Return the (X, Y) coordinate for the center point of the cell that contains the specified text.  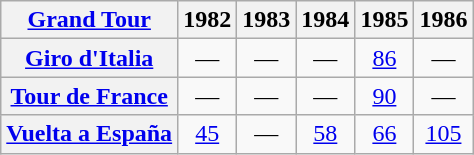
1984 (326, 20)
90 (384, 96)
86 (384, 58)
Tour de France (90, 96)
1985 (384, 20)
Vuelta a España (90, 134)
58 (326, 134)
1983 (266, 20)
Grand Tour (90, 20)
1986 (444, 20)
105 (444, 134)
Giro d'Italia (90, 58)
1982 (208, 20)
45 (208, 134)
66 (384, 134)
